Return the [X, Y] coordinate for the center point of the cell that contains the specified text.  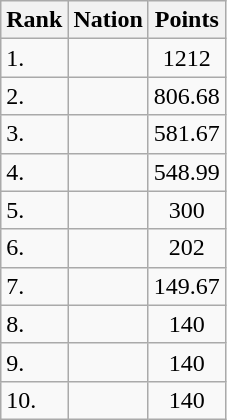
Points [186, 20]
581.67 [186, 134]
1212 [186, 58]
7. [34, 286]
2. [34, 96]
548.99 [186, 172]
9. [34, 362]
Rank [34, 20]
202 [186, 248]
4. [34, 172]
5. [34, 210]
149.67 [186, 286]
8. [34, 324]
Nation [108, 20]
300 [186, 210]
806.68 [186, 96]
1. [34, 58]
10. [34, 400]
3. [34, 134]
6. [34, 248]
